Locate the cell with the specified text and output its [X, Y] center coordinate. 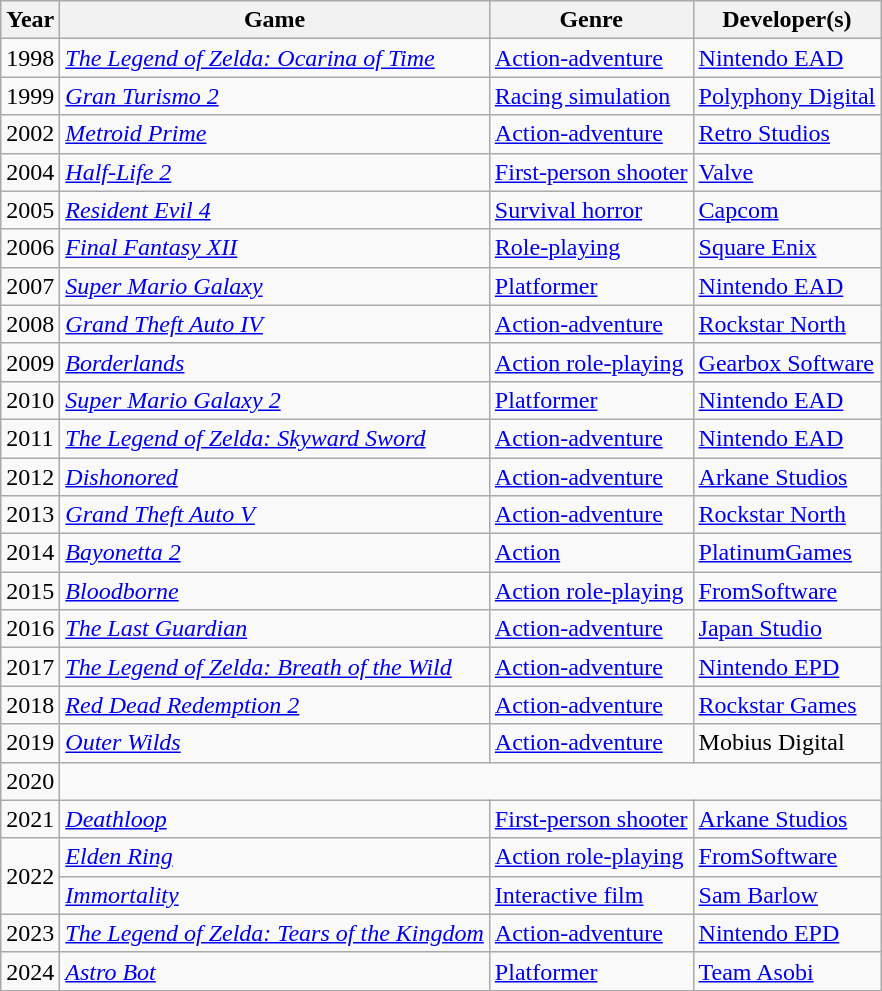
2012 [30, 477]
Team Asobi [787, 971]
2008 [30, 324]
Action [591, 553]
Elden Ring [275, 857]
2007 [30, 286]
1999 [30, 96]
2013 [30, 515]
Racing simulation [591, 96]
Grand Theft Auto V [275, 515]
Red Dead Redemption 2 [275, 705]
2016 [30, 629]
Super Mario Galaxy [275, 286]
2005 [30, 210]
Valve [787, 172]
The Legend of Zelda: Ocarina of Time [275, 58]
2009 [30, 362]
2024 [30, 971]
Japan Studio [787, 629]
2018 [30, 705]
2006 [30, 248]
Final Fantasy XII [275, 248]
Interactive film [591, 895]
2011 [30, 438]
Year [30, 20]
Game [275, 20]
Borderlands [275, 362]
Retro Studios [787, 134]
Deathloop [275, 819]
Role-playing [591, 248]
Developer(s) [787, 20]
2017 [30, 667]
Capcom [787, 210]
The Legend of Zelda: Breath of the Wild [275, 667]
PlatinumGames [787, 553]
2023 [30, 933]
Bloodborne [275, 591]
The Legend of Zelda: Skyward Sword [275, 438]
Dishonored [275, 477]
Gran Turismo 2 [275, 96]
2014 [30, 553]
Half-Life 2 [275, 172]
2022 [30, 876]
Rockstar Games [787, 705]
Metroid Prime [275, 134]
Outer Wilds [275, 743]
Mobius Digital [787, 743]
2015 [30, 591]
Super Mario Galaxy 2 [275, 400]
2019 [30, 743]
Astro Bot [275, 971]
The Last Guardian [275, 629]
Sam Barlow [787, 895]
Gearbox Software [787, 362]
Bayonetta 2 [275, 553]
Immortality [275, 895]
Resident Evil 4 [275, 210]
Square Enix [787, 248]
Grand Theft Auto IV [275, 324]
Polyphony Digital [787, 96]
Survival horror [591, 210]
The Legend of Zelda: Tears of the Kingdom [275, 933]
2020 [30, 781]
2021 [30, 819]
2010 [30, 400]
Genre [591, 20]
1998 [30, 58]
2002 [30, 134]
2004 [30, 172]
